Return the [X, Y] coordinate for the center point of the cell that contains the specified text.  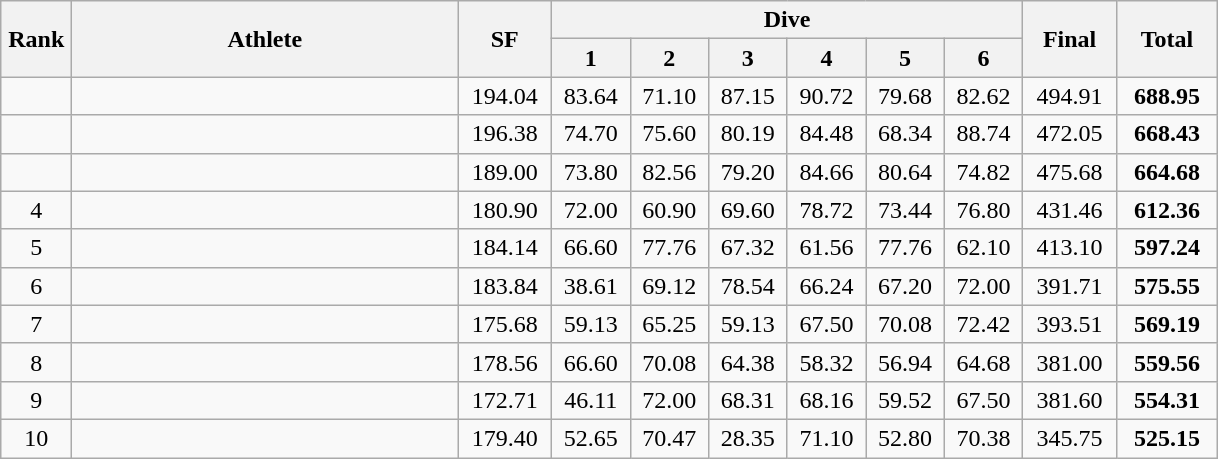
64.68 [984, 362]
612.36 [1166, 210]
381.00 [1070, 362]
Rank [36, 39]
559.56 [1166, 362]
554.31 [1166, 400]
73.44 [906, 210]
52.80 [906, 438]
68.31 [748, 400]
Dive [786, 20]
70.38 [984, 438]
175.68 [505, 324]
74.82 [984, 172]
83.64 [590, 96]
178.56 [505, 362]
180.90 [505, 210]
73.80 [590, 172]
472.05 [1070, 134]
72.42 [984, 324]
46.11 [590, 400]
84.48 [826, 134]
69.60 [748, 210]
87.15 [748, 96]
61.56 [826, 248]
88.74 [984, 134]
82.56 [670, 172]
84.66 [826, 172]
38.61 [590, 286]
90.72 [826, 96]
183.84 [505, 286]
58.32 [826, 362]
60.90 [670, 210]
SF [505, 39]
79.20 [748, 172]
69.12 [670, 286]
56.94 [906, 362]
597.24 [1166, 248]
3 [748, 58]
67.20 [906, 286]
76.80 [984, 210]
413.10 [1070, 248]
2 [670, 58]
68.16 [826, 400]
78.54 [748, 286]
494.91 [1070, 96]
70.47 [670, 438]
52.65 [590, 438]
75.60 [670, 134]
74.70 [590, 134]
575.55 [1166, 286]
179.40 [505, 438]
431.46 [1070, 210]
10 [36, 438]
64.38 [748, 362]
8 [36, 362]
9 [36, 400]
393.51 [1070, 324]
196.38 [505, 134]
668.43 [1166, 134]
7 [36, 324]
59.52 [906, 400]
172.71 [505, 400]
194.04 [505, 96]
78.72 [826, 210]
184.14 [505, 248]
Total [1166, 39]
80.64 [906, 172]
525.15 [1166, 438]
688.95 [1166, 96]
82.62 [984, 96]
391.71 [1070, 286]
62.10 [984, 248]
28.35 [748, 438]
Athlete [265, 39]
79.68 [906, 96]
569.19 [1166, 324]
189.00 [505, 172]
664.68 [1166, 172]
67.32 [748, 248]
475.68 [1070, 172]
381.60 [1070, 400]
80.19 [748, 134]
66.24 [826, 286]
345.75 [1070, 438]
Final [1070, 39]
68.34 [906, 134]
65.25 [670, 324]
1 [590, 58]
